Find where the given text appears and provide that cell's center as [x, y] coordinate. 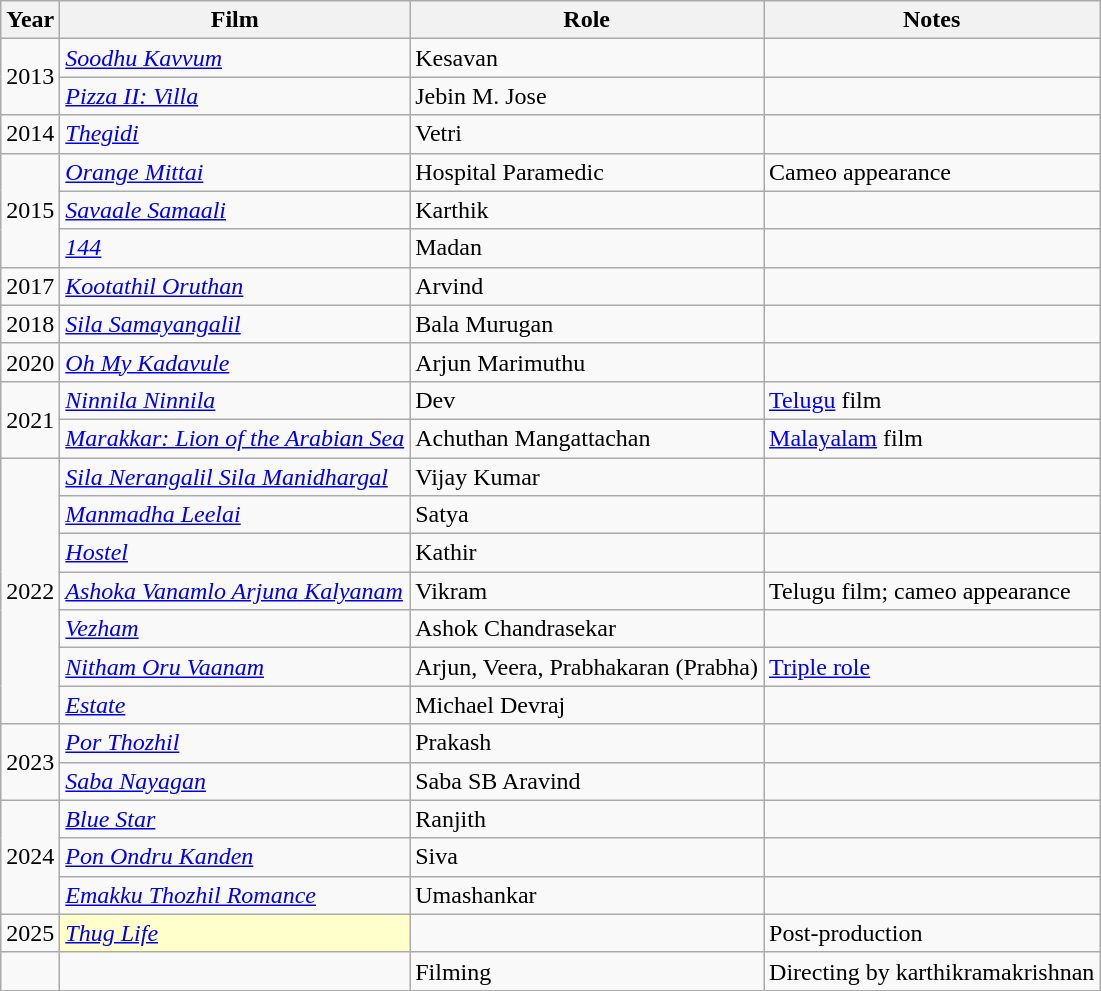
Achuthan Mangattachan [587, 438]
Pizza II: Villa [235, 96]
Notes [932, 20]
Nitham Oru Vaanam [235, 667]
Saba Nayagan [235, 781]
Umashankar [587, 895]
Orange Mittai [235, 172]
Arvind [587, 286]
Telugu film [932, 400]
Hospital Paramedic [587, 172]
Michael Devraj [587, 705]
Vetri [587, 134]
Telugu film; cameo appearance [932, 591]
Arjun Marimuthu [587, 362]
Vezham [235, 629]
2023 [30, 762]
Ninnila Ninnila [235, 400]
Pon Ondru Kanden [235, 857]
Post-production [932, 933]
Kootathil Oruthan [235, 286]
2025 [30, 933]
Emakku Thozhil Romance [235, 895]
2022 [30, 591]
2024 [30, 857]
Madan [587, 248]
Role [587, 20]
Bala Murugan [587, 324]
Year [30, 20]
Ranjith [587, 819]
2013 [30, 77]
Filming [587, 971]
Savaale Samaali [235, 210]
Arjun, Veera, Prabhakaran (Prabha) [587, 667]
Blue Star [235, 819]
Sila Nerangalil Sila Manidhargal [235, 477]
Kathir [587, 553]
Jebin M. Jose [587, 96]
Prakash [587, 743]
2014 [30, 134]
Triple role [932, 667]
Thegidi [235, 134]
Malayalam film [932, 438]
Marakkar: Lion of the Arabian Sea [235, 438]
2015 [30, 210]
Por Thozhil [235, 743]
Siva [587, 857]
2020 [30, 362]
144 [235, 248]
2021 [30, 419]
Ashok Chandrasekar [587, 629]
Karthik [587, 210]
Saba SB Aravind [587, 781]
Directing by karthikramakrishnan [932, 971]
Estate [235, 705]
Satya [587, 515]
Vikram [587, 591]
Manmadha Leelai [235, 515]
Dev [587, 400]
Hostel [235, 553]
2018 [30, 324]
Kesavan [587, 58]
Film [235, 20]
Sila Samayangalil [235, 324]
2017 [30, 286]
Thug Life [235, 933]
Vijay Kumar [587, 477]
Cameo appearance [932, 172]
Soodhu Kavvum [235, 58]
Ashoka Vanamlo Arjuna Kalyanam [235, 591]
Oh My Kadavule [235, 362]
